Detect which cell encompasses the target text, then output its [x, y] center coordinate. 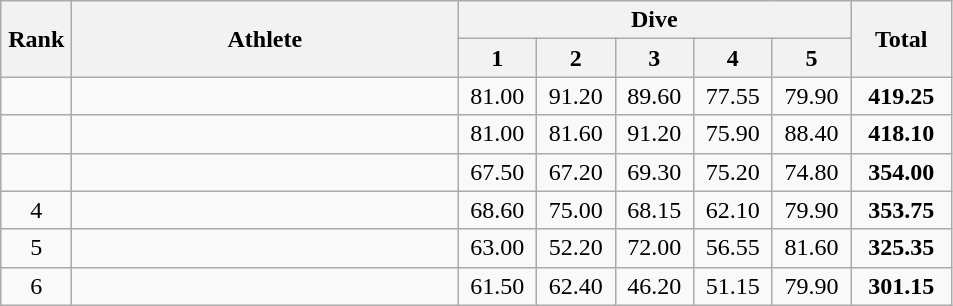
418.10 [902, 134]
67.50 [498, 172]
67.20 [576, 172]
75.00 [576, 210]
62.10 [734, 210]
353.75 [902, 210]
325.35 [902, 248]
52.20 [576, 248]
Rank [36, 39]
89.60 [654, 96]
77.55 [734, 96]
62.40 [576, 286]
1 [498, 58]
68.60 [498, 210]
61.50 [498, 286]
419.25 [902, 96]
88.40 [812, 134]
Athlete [265, 39]
51.15 [734, 286]
354.00 [902, 172]
Total [902, 39]
301.15 [902, 286]
56.55 [734, 248]
63.00 [498, 248]
2 [576, 58]
72.00 [654, 248]
3 [654, 58]
6 [36, 286]
68.15 [654, 210]
75.20 [734, 172]
69.30 [654, 172]
Dive [654, 20]
46.20 [654, 286]
75.90 [734, 134]
74.80 [812, 172]
